Return the (x, y) coordinate for the center point of the cell that contains the specified text.  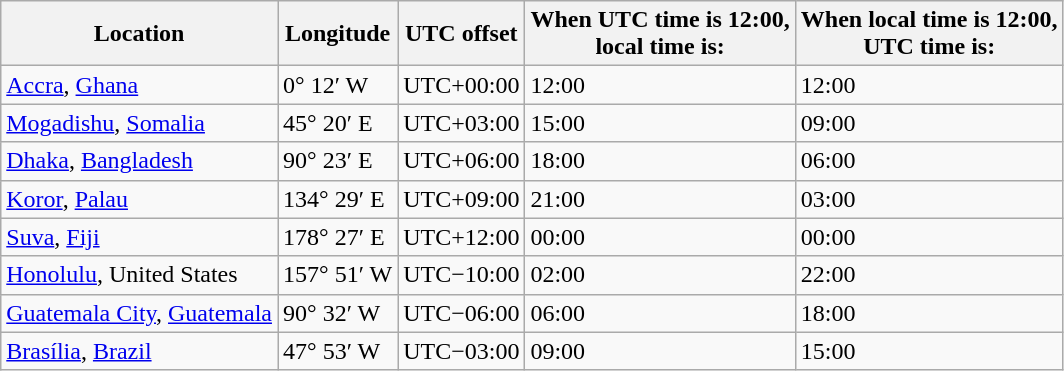
02:00 (660, 275)
UTC offset (462, 34)
47° 53′ W (338, 351)
Dhaka, Bangladesh (140, 161)
UTC−03:00 (462, 351)
90° 23′ E (338, 161)
UTC+03:00 (462, 123)
Suva, Fiji (140, 237)
Longitude (338, 34)
21:00 (660, 199)
Accra, Ghana (140, 85)
When UTC time is 12:00,local time is: (660, 34)
22:00 (929, 275)
Guatemala City, Guatemala (140, 313)
Koror, Palau (140, 199)
UTC+00:00 (462, 85)
90° 32′ W (338, 313)
134° 29′ E (338, 199)
45° 20′ E (338, 123)
Honolulu, United States (140, 275)
UTC+09:00 (462, 199)
When local time is 12:00,UTC time is: (929, 34)
Location (140, 34)
157° 51′ W (338, 275)
0° 12′ W (338, 85)
UTC+06:00 (462, 161)
UTC+12:00 (462, 237)
03:00 (929, 199)
178° 27′ E (338, 237)
Brasília, Brazil (140, 351)
UTC−10:00 (462, 275)
UTC−06:00 (462, 313)
Mogadishu, Somalia (140, 123)
